Detect which cell encompasses the target text, then output its (X, Y) center coordinate. 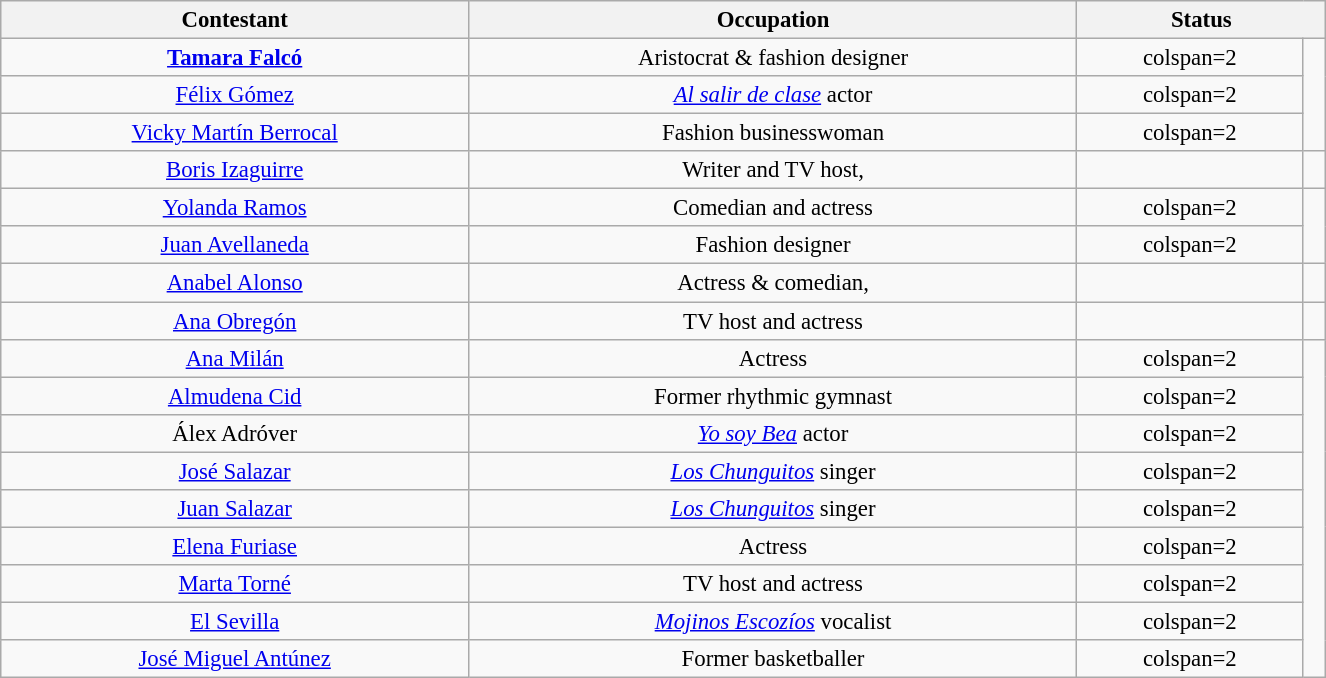
Juan Salazar (234, 508)
Álex Adróver (234, 433)
Occupation (773, 20)
Former rhythmic gymnast (773, 396)
Former basketballer (773, 659)
Marta Torné (234, 584)
Ana Obregón (234, 321)
Contestant (234, 20)
Mojinos Escozíos vocalist (773, 621)
Tamara Falcó (234, 57)
Ana Milán (234, 358)
Writer and TV host, (773, 170)
Aristocrat & fashion designer (773, 57)
Yolanda Ramos (234, 208)
Juan Avellaneda (234, 245)
Boris Izaguirre (234, 170)
Vicky Martín Berrocal (234, 133)
Fashion designer (773, 245)
Actress & comedian, (773, 283)
Anabel Alonso (234, 283)
Félix Gómez (234, 95)
Fashion businesswoman (773, 133)
Status (1202, 20)
Comedian and actress (773, 208)
Yo soy Bea actor (773, 433)
Al salir de clase actor (773, 95)
José Miguel Antúnez (234, 659)
Elena Furiase (234, 546)
José Salazar (234, 471)
El Sevilla (234, 621)
Almudena Cid (234, 396)
